Find where the given text appears and provide that cell's center as [X, Y] coordinate. 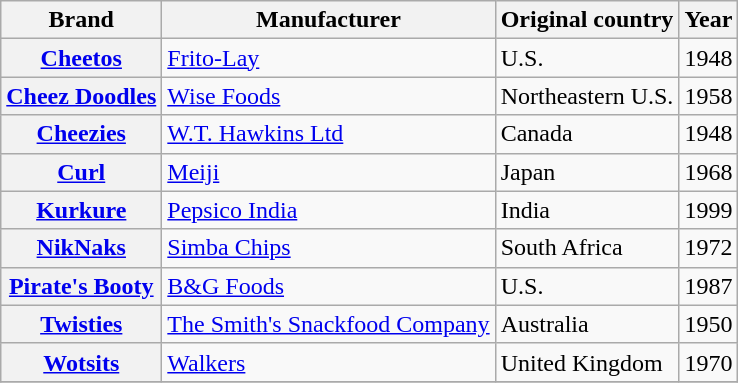
Meiji [328, 172]
Curl [82, 172]
1970 [708, 362]
1950 [708, 324]
Twisties [82, 324]
W.T. Hawkins Ltd [328, 134]
1987 [708, 286]
B&G Foods [328, 286]
Year [708, 20]
South Africa [587, 248]
Frito-Lay [328, 58]
1999 [708, 210]
Wotsits [82, 362]
NikNaks [82, 248]
Australia [587, 324]
Japan [587, 172]
Brand [82, 20]
Manufacturer [328, 20]
Northeastern U.S. [587, 96]
Original country [587, 20]
Cheezies [82, 134]
1972 [708, 248]
United Kingdom [587, 362]
Pepsico India [328, 210]
Simba Chips [328, 248]
Walkers [328, 362]
1968 [708, 172]
1958 [708, 96]
Wise Foods [328, 96]
Kurkure [82, 210]
Pirate's Booty [82, 286]
India [587, 210]
Canada [587, 134]
Cheez Doodles [82, 96]
Cheetos [82, 58]
The Smith's Snackfood Company [328, 324]
